Return [x, y] of the center of cell containing provided text 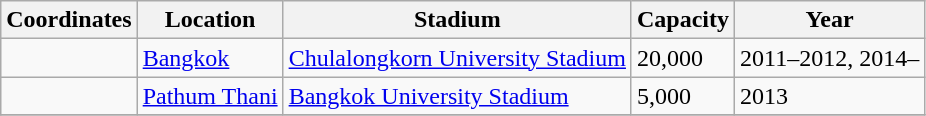
2013 [830, 96]
Capacity [682, 20]
2011–2012, 2014– [830, 58]
5,000 [682, 96]
Coordinates [69, 20]
Year [830, 20]
Location [210, 20]
20,000 [682, 58]
Pathum Thani [210, 96]
Stadium [457, 20]
Bangkok [210, 58]
Bangkok University Stadium [457, 96]
Chulalongkorn University Stadium [457, 58]
